Pinpoint the cell where the given text exists, returning its (x, y) midpoint coordinate. 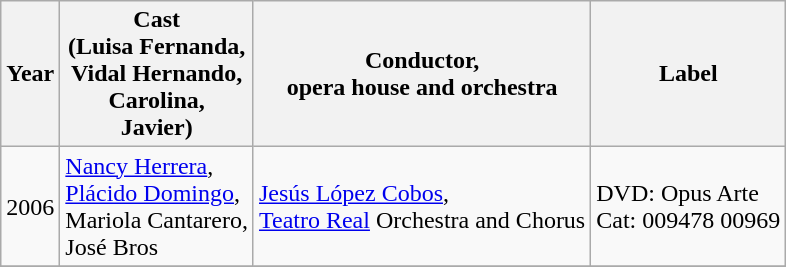
Jesús López Cobos, Teatro Real Orchestra and Chorus (422, 206)
2006 (30, 206)
Year (30, 74)
Conductor,opera house and orchestra (422, 74)
DVD: Opus ArteCat: 009478 00969 (688, 206)
Cast (Luisa Fernanda,Vidal Hernando,Carolina,Javier) (157, 74)
Nancy Herrera,Plácido Domingo,Mariola Cantarero,José Bros (157, 206)
Label (688, 74)
